From the cell containing the given text, extract its center point as [X, Y] coordinate. 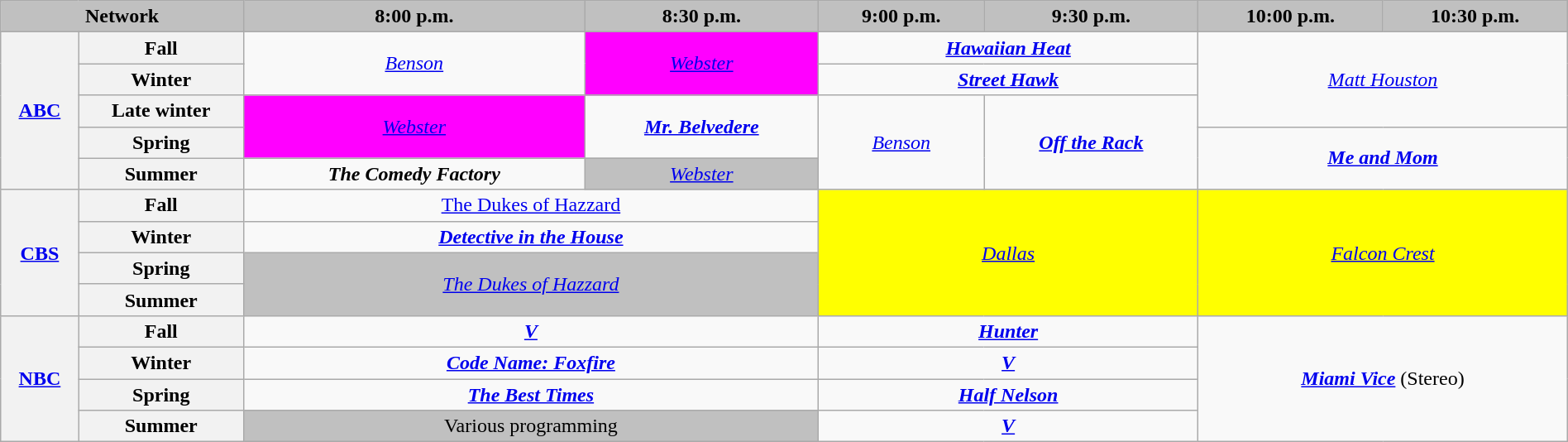
10:00 p.m. [1290, 17]
Half Nelson [1007, 395]
Miami Vice (Stereo) [1383, 378]
Hunter [1007, 331]
NBC [40, 378]
Dallas [1007, 252]
Code Name: Foxfire [531, 363]
8:00 p.m. [414, 17]
Me and Mom [1383, 158]
Falcon Crest [1383, 252]
9:00 p.m. [901, 17]
Mr. Belvedere [701, 127]
Various programming [531, 426]
8:30 p.m. [701, 17]
Hawaiian Heat [1007, 48]
Late winter [160, 111]
The Best Times [531, 395]
Street Hawk [1007, 79]
The Comedy Factory [414, 174]
CBS [40, 252]
10:30 p.m. [1475, 17]
Matt Houston [1383, 79]
9:30 p.m. [1092, 17]
Off the Rack [1092, 142]
Network [122, 17]
ABC [40, 111]
Detective in the House [531, 237]
